Identify which cell holds the provided text, then report its [x, y] central coordinate. 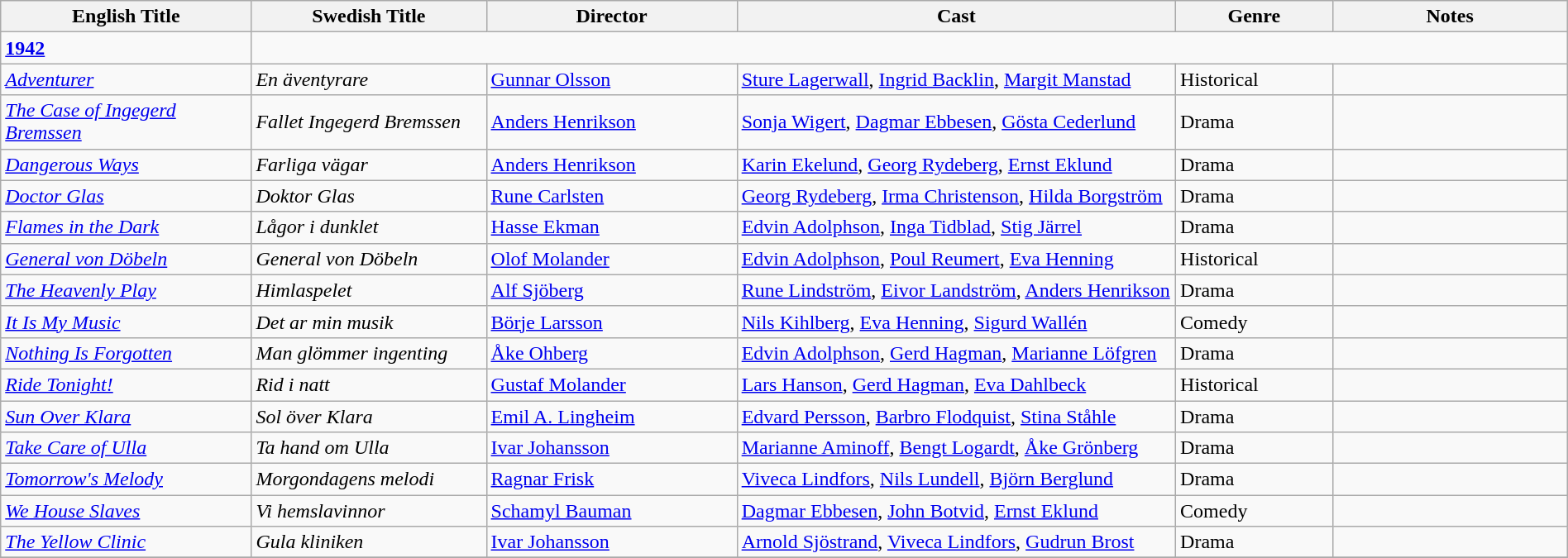
Himlaspelet [369, 290]
Cast [956, 17]
Marianne Aminoff, Bengt Logardt, Åke Grönberg [956, 448]
Viveca Lindfors, Nils Lundell, Björn Berglund [956, 479]
Doctor Glas [126, 196]
Sonja Wigert, Dagmar Ebbesen, Gösta Cederlund [956, 122]
Ta hand om Ulla [369, 448]
Man glömmer ingenting [369, 353]
Börje Larsson [612, 322]
Fallet Ingegerd Bremssen [369, 122]
Rune Lindström, Eivor Landström, Anders Henrikson [956, 290]
Ride Tonight! [126, 384]
Director [612, 17]
Lars Hanson, Gerd Hagman, Eva Dahlbeck [956, 384]
Ragnar Frisk [612, 479]
Vi hemslavinnor [369, 511]
Flames in the Dark [126, 227]
Notes [1450, 17]
Dagmar Ebbesen, John Botvid, Ernst Eklund [956, 511]
Tomorrow's Melody [126, 479]
Lågor i dunklet [369, 227]
English Title [126, 17]
Sture Lagerwall, Ingrid Backlin, Margit Manstad [956, 79]
En äventyrare [369, 79]
Edvin Adolphson, Gerd Hagman, Marianne Löfgren [956, 353]
Dangerous Ways [126, 165]
Morgondagens melodi [369, 479]
Edvard Persson, Barbro Flodquist, Stina Ståhle [956, 416]
Rid i natt [369, 384]
Åke Ohberg [612, 353]
Gunnar Olsson [612, 79]
Swedish Title [369, 17]
Adventurer [126, 79]
Arnold Sjöstrand, Viveca Lindfors, Gudrun Brost [956, 542]
Edvin Adolphson, Inga Tidblad, Stig Järrel [956, 227]
Alf Sjöberg [612, 290]
Olof Molander [612, 259]
Farliga vägar [369, 165]
Take Care of Ulla [126, 448]
Nils Kihlberg, Eva Henning, Sigurd Wallén [956, 322]
The Case of Ingegerd Bremssen [126, 122]
The Yellow Clinic [126, 542]
Georg Rydeberg, Irma Christenson, Hilda Borgström [956, 196]
It Is My Music [126, 322]
Gustaf Molander [612, 384]
Det ar min musik [369, 322]
Emil A. Lingheim [612, 416]
Gula kliniken [369, 542]
The Heavenly Play [126, 290]
Hasse Ekman [612, 227]
Rune Carlsten [612, 196]
Sun Over Klara [126, 416]
Karin Ekelund, Georg Rydeberg, Ernst Eklund [956, 165]
1942 [126, 48]
Doktor Glas [369, 196]
Edvin Adolphson, Poul Reumert, Eva Henning [956, 259]
Genre [1254, 17]
Schamyl Bauman [612, 511]
Nothing Is Forgotten [126, 353]
We House Slaves [126, 511]
Sol över Klara [369, 416]
